From the cell containing the given text, extract its center point as [x, y] coordinate. 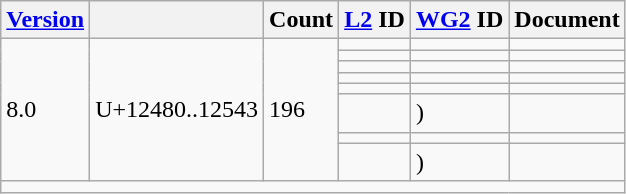
L2 ID [375, 20]
8.0 [46, 110]
U+12480..12543 [177, 110]
Count [302, 20]
Document [567, 20]
Version [46, 20]
196 [302, 110]
WG2 ID [459, 20]
